Pinpoint the cell where the given text exists, returning its [x, y] midpoint coordinate. 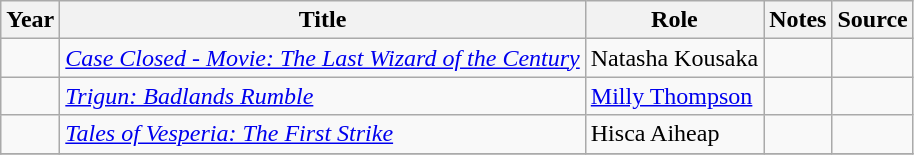
Source [872, 20]
Title [322, 20]
Role [674, 20]
Hisca Aiheap [674, 134]
Trigun: Badlands Rumble [322, 96]
Case Closed - Movie: The Last Wizard of the Century [322, 58]
Milly Thompson [674, 96]
Tales of Vesperia: The First Strike [322, 134]
Natasha Kousaka [674, 58]
Notes [798, 20]
Year [30, 20]
